Return the [X, Y] coordinate for the center point of the cell that contains the specified text.  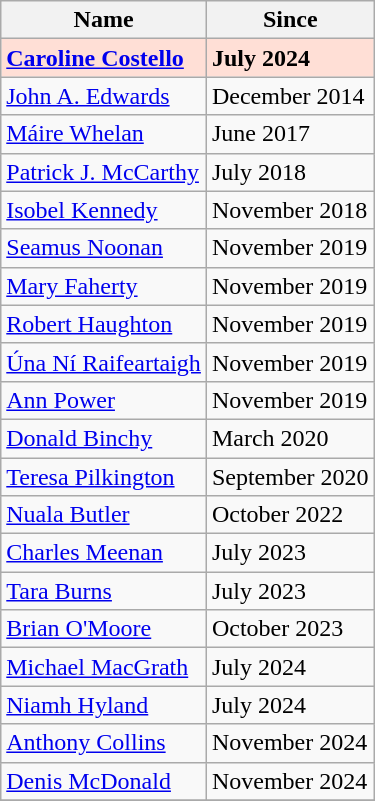
Since [290, 20]
October 2022 [290, 515]
John A. Edwards [104, 96]
Ann Power [104, 400]
December 2014 [290, 96]
Isobel Kennedy [104, 210]
Tara Burns [104, 591]
Denis McDonald [104, 781]
Máire Whelan [104, 134]
Patrick J. McCarthy [104, 172]
November 2018 [290, 210]
Úna Ní Raifeartaigh [104, 362]
Teresa Pilkington [104, 477]
March 2020 [290, 438]
Donald Binchy [104, 438]
Robert Haughton [104, 324]
Name [104, 20]
Anthony Collins [104, 743]
Michael MacGrath [104, 667]
Seamus Noonan [104, 248]
Mary Faherty [104, 286]
Nuala Butler [104, 515]
Charles Meenan [104, 553]
June 2017 [290, 134]
Caroline Costello [104, 58]
Brian O'Moore [104, 629]
September 2020 [290, 477]
October 2023 [290, 629]
July 2018 [290, 172]
Niamh Hyland [104, 705]
